Search for the cell housing the specified text and yield its (X, Y) center coordinate. 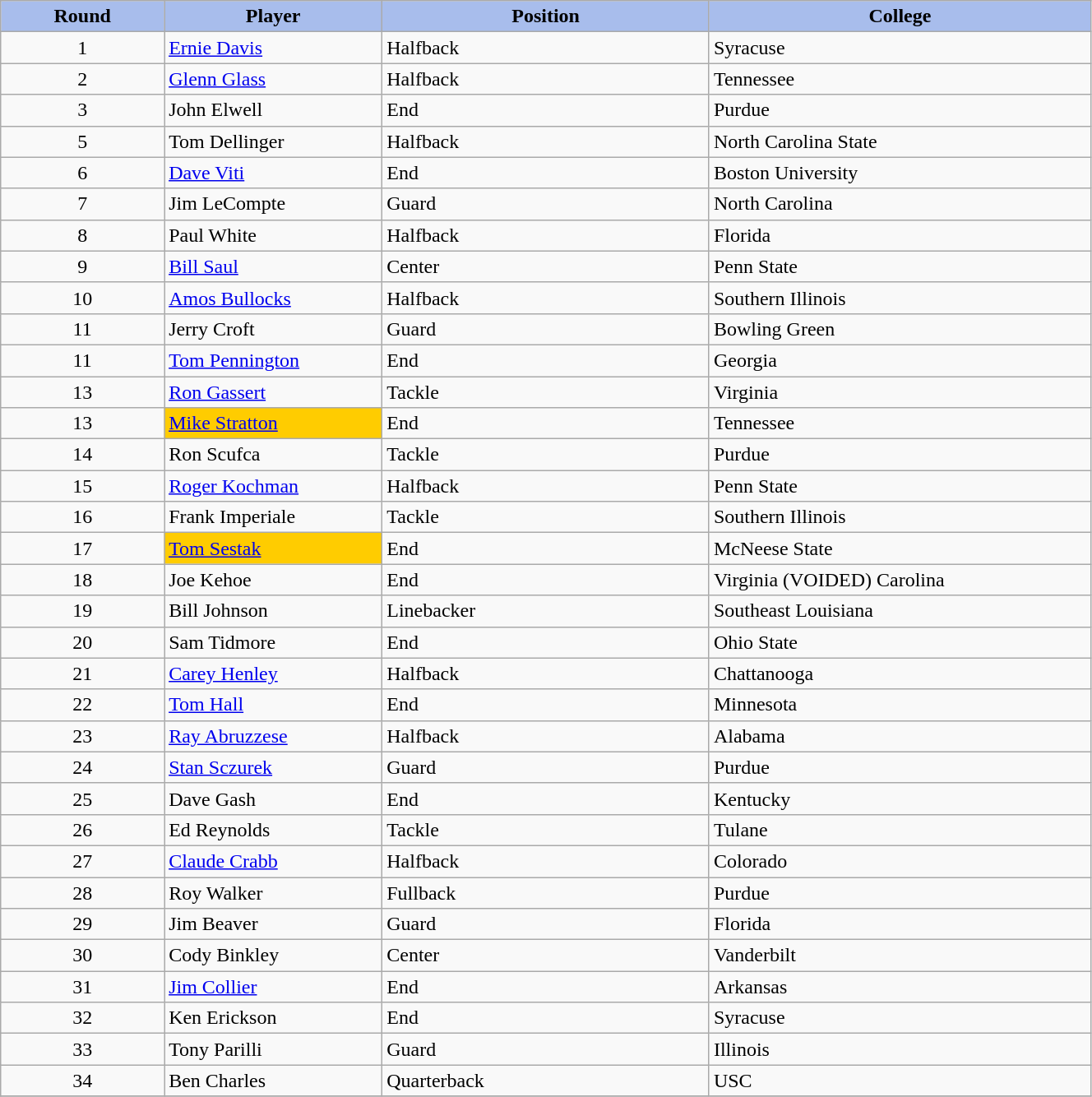
Dave Viti (273, 173)
Ron Gassert (273, 392)
Mike Stratton (273, 424)
Tulane (900, 830)
34 (82, 1081)
North Carolina (900, 204)
USC (900, 1081)
2 (82, 79)
Minnesota (900, 705)
Joe Kehoe (273, 580)
Bill Johnson (273, 611)
23 (82, 736)
Stan Sczurek (273, 767)
Frank Imperiale (273, 517)
Illinois (900, 1049)
Bowling Green (900, 329)
Jim LeCompte (273, 204)
5 (82, 141)
17 (82, 548)
Ray Abruzzese (273, 736)
Arkansas (900, 987)
Ohio State (900, 642)
Claude Crabb (273, 861)
Cody Binkley (273, 956)
Chattanooga (900, 673)
19 (82, 611)
Roy Walker (273, 892)
Jim Collier (273, 987)
18 (82, 580)
22 (82, 705)
21 (82, 673)
Georgia (900, 360)
14 (82, 455)
Tom Hall (273, 705)
1 (82, 48)
Jim Beaver (273, 924)
33 (82, 1049)
Virginia (VOIDED) Carolina (900, 580)
Alabama (900, 736)
Ron Scufca (273, 455)
Tom Pennington (273, 360)
15 (82, 486)
Ed Reynolds (273, 830)
3 (82, 110)
Round (82, 16)
Player (273, 16)
McNeese State (900, 548)
Ernie Davis (273, 48)
Virginia (900, 392)
25 (82, 798)
Sam Tidmore (273, 642)
College (900, 16)
Bill Saul (273, 266)
32 (82, 1018)
9 (82, 266)
16 (82, 517)
28 (82, 892)
Carey Henley (273, 673)
31 (82, 987)
Amos Bullocks (273, 298)
North Carolina State (900, 141)
30 (82, 956)
26 (82, 830)
Fullback (546, 892)
7 (82, 204)
Tom Dellinger (273, 141)
Dave Gash (273, 798)
Roger Kochman (273, 486)
Colorado (900, 861)
Kentucky (900, 798)
10 (82, 298)
27 (82, 861)
8 (82, 235)
Linebacker (546, 611)
20 (82, 642)
Ben Charles (273, 1081)
Tony Parilli (273, 1049)
Southeast Louisiana (900, 611)
6 (82, 173)
John Elwell (273, 110)
Position (546, 16)
Tom Sestak (273, 548)
Jerry Croft (273, 329)
Boston University (900, 173)
Vanderbilt (900, 956)
Paul White (273, 235)
Quarterback (546, 1081)
24 (82, 767)
Ken Erickson (273, 1018)
Glenn Glass (273, 79)
29 (82, 924)
